Identify which cell holds the provided text, then report its (x, y) central coordinate. 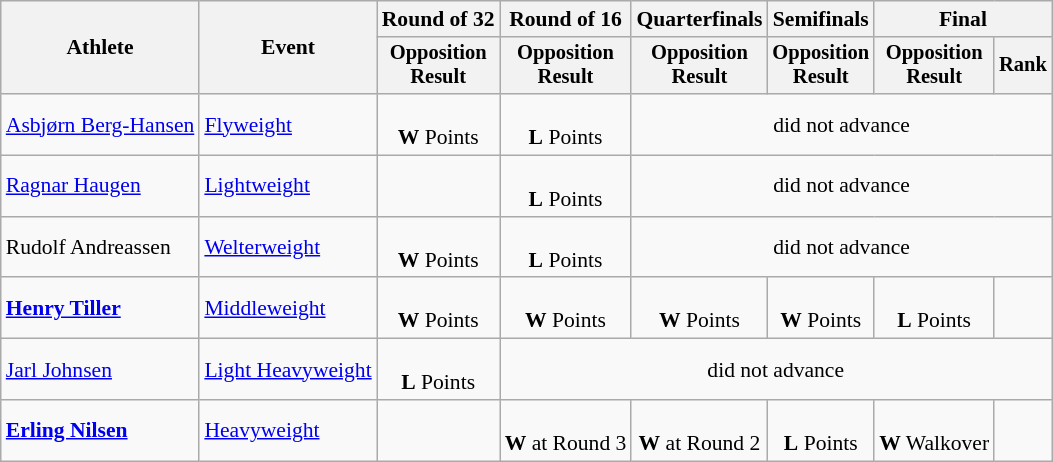
Round of 16 (566, 19)
Middleweight (288, 308)
Semifinals (820, 19)
W at Round 2 (699, 430)
Erling Nilsen (100, 430)
Athlete (100, 48)
Jarl Johnsen (100, 370)
W at Round 3 (566, 430)
Heavyweight (288, 430)
Flyweight (288, 124)
Asbjørn Berg-Hansen (100, 124)
Lightweight (288, 186)
Light Heavyweight (288, 370)
Welterweight (288, 248)
Final (963, 19)
Ragnar Haugen (100, 186)
Event (288, 48)
Quarterfinals (699, 19)
Rudolf Andreassen (100, 248)
Rank (1023, 66)
W Walkover (934, 430)
Henry Tiller (100, 308)
Round of 32 (438, 19)
